Detect which cell encompasses the target text, then output its [X, Y] center coordinate. 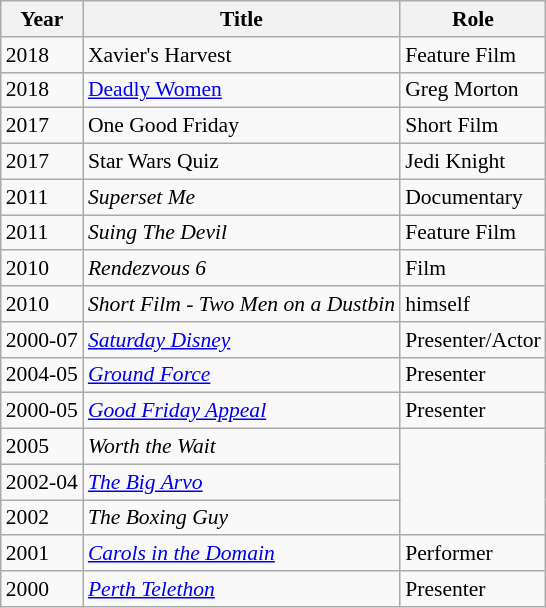
himself [473, 304]
Saturday Disney [242, 340]
Short Film - Two Men on a Dustbin [242, 304]
Ground Force [242, 375]
Jedi Knight [473, 162]
2000 [42, 589]
Good Friday Appeal [242, 411]
Carols in the Domain [242, 554]
One Good Friday [242, 126]
Role [473, 19]
2002-04 [42, 482]
2000-05 [42, 411]
Star Wars Quiz [242, 162]
Superset Me [242, 197]
Film [473, 269]
Title [242, 19]
Year [42, 19]
Worth the Wait [242, 447]
Xavier's Harvest [242, 55]
Rendezvous 6 [242, 269]
2005 [42, 447]
Deadly Women [242, 90]
Suing The Devil [242, 233]
Perth Telethon [242, 589]
2001 [42, 554]
Performer [473, 554]
2000-07 [42, 340]
The Boxing Guy [242, 518]
The Big Arvo [242, 482]
2004-05 [42, 375]
2002 [42, 518]
Short Film [473, 126]
Greg Morton [473, 90]
Documentary [473, 197]
Presenter/Actor [473, 340]
